Find where the given text appears and provide that cell's center as [x, y] coordinate. 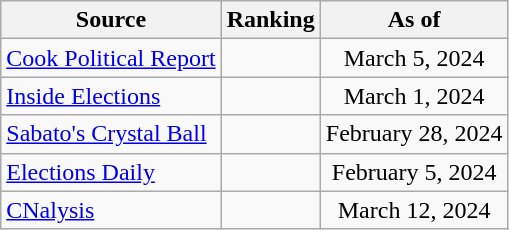
Inside Elections [111, 96]
Cook Political Report [111, 58]
Sabato's Crystal Ball [111, 134]
March 12, 2024 [414, 210]
February 28, 2024 [414, 134]
March 1, 2024 [414, 96]
Source [111, 20]
February 5, 2024 [414, 172]
As of [414, 20]
CNalysis [111, 210]
Ranking [270, 20]
Elections Daily [111, 172]
March 5, 2024 [414, 58]
